Return [X, Y] of the center of cell containing provided text 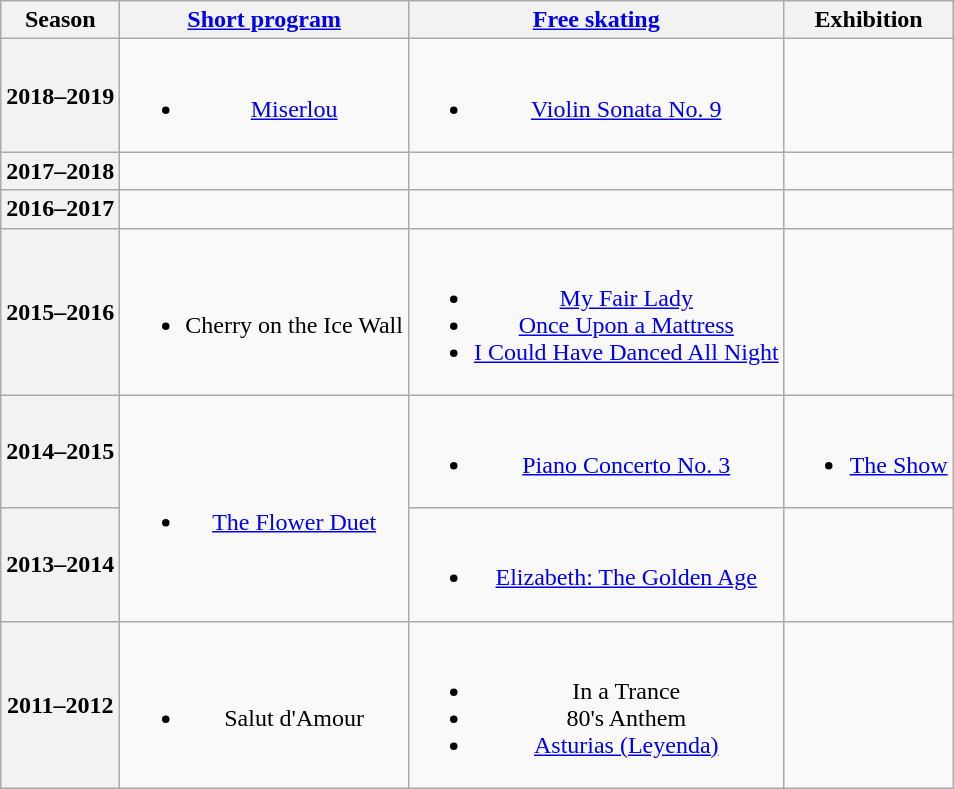
2011–2012 [60, 704]
2016–2017 [60, 209]
Violin Sonata No. 9 [596, 96]
The Flower Duet [264, 508]
The Show [868, 452]
Elizabeth: The Golden Age [596, 564]
2018–2019 [60, 96]
My Fair Lady Once Upon a Mattress I Could Have Danced All Night [596, 312]
2015–2016 [60, 312]
In a Trance80's AnthemAsturias (Leyenda) [596, 704]
2017–2018 [60, 171]
2014–2015 [60, 452]
Exhibition [868, 20]
2013–2014 [60, 564]
Piano Concerto No. 3 [596, 452]
Salut d'Amour [264, 704]
Miserlou [264, 96]
Season [60, 20]
Free skating [596, 20]
Cherry on the Ice Wall [264, 312]
Short program [264, 20]
